Extract the [X, Y] coordinate from the center of the cell holding the provided text.  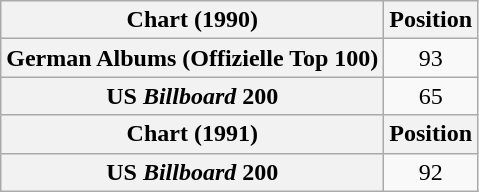
65 [431, 96]
Chart (1991) [192, 134]
Chart (1990) [192, 20]
German Albums (Offizielle Top 100) [192, 58]
92 [431, 172]
93 [431, 58]
